Detect which cell encompasses the target text, then output its (X, Y) center coordinate. 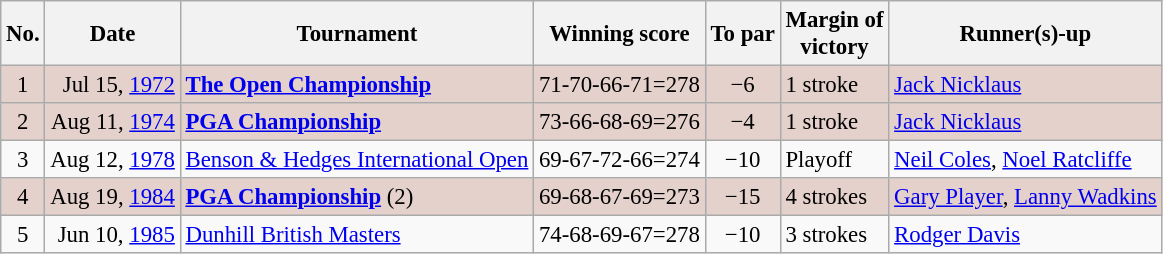
74-68-69-67=278 (620, 235)
71-70-66-71=278 (620, 85)
2 (23, 122)
Rodger Davis (1026, 235)
Jul 15, 1972 (112, 85)
4 strokes (834, 197)
1 (23, 85)
Gary Player, Lanny Wadkins (1026, 197)
−6 (742, 85)
4 (23, 197)
Margin ofvictory (834, 34)
Winning score (620, 34)
Date (112, 34)
The Open Championship (357, 85)
Dunhill British Masters (357, 235)
5 (23, 235)
PGA Championship (2) (357, 197)
Tournament (357, 34)
−15 (742, 197)
Aug 12, 1978 (112, 160)
Runner(s)-up (1026, 34)
69-67-72-66=274 (620, 160)
73-66-68-69=276 (620, 122)
Aug 11, 1974 (112, 122)
To par (742, 34)
3 (23, 160)
No. (23, 34)
3 strokes (834, 235)
Benson & Hedges International Open (357, 160)
PGA Championship (357, 122)
Jun 10, 1985 (112, 235)
Neil Coles, Noel Ratcliffe (1026, 160)
Aug 19, 1984 (112, 197)
69-68-67-69=273 (620, 197)
−4 (742, 122)
Playoff (834, 160)
